Find where the given text appears and provide that cell's center as (X, Y) coordinate. 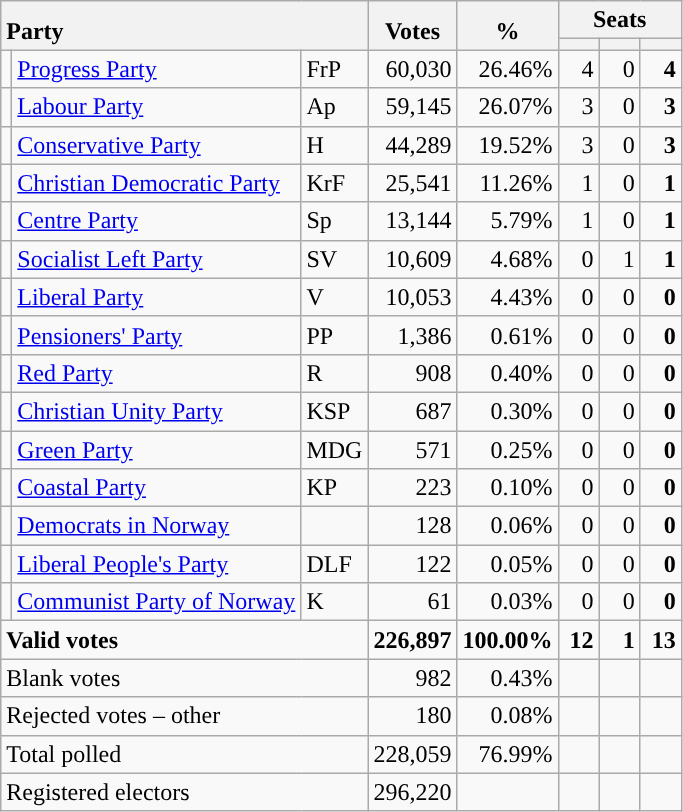
11.26% (508, 183)
25,541 (412, 183)
26.46% (508, 69)
100.00% (508, 640)
Sp (334, 221)
0.40% (508, 373)
0.08% (508, 716)
PP (334, 335)
19.52% (508, 145)
26.07% (508, 107)
KSP (334, 411)
R (334, 373)
0.06% (508, 526)
Pensioners' Party (156, 335)
61 (412, 602)
296,220 (412, 792)
571 (412, 449)
Centre Party (156, 221)
76.99% (508, 754)
Labour Party (156, 107)
Red Party (156, 373)
Green Party (156, 449)
0.05% (508, 564)
13 (660, 640)
Christian Unity Party (156, 411)
10,053 (412, 297)
Liberal Party (156, 297)
Registered electors (184, 792)
Rejected votes – other (184, 716)
Democrats in Norway (156, 526)
Coastal Party (156, 488)
0.61% (508, 335)
% (508, 26)
122 (412, 564)
128 (412, 526)
12 (578, 640)
MDG (334, 449)
V (334, 297)
982 (412, 678)
0.43% (508, 678)
H (334, 145)
5.79% (508, 221)
SV (334, 259)
0.03% (508, 602)
13,144 (412, 221)
0.10% (508, 488)
0.30% (508, 411)
Party (184, 26)
Votes (412, 26)
4.43% (508, 297)
Blank votes (184, 678)
Conservative Party (156, 145)
Communist Party of Norway (156, 602)
60,030 (412, 69)
0.25% (508, 449)
Liberal People's Party (156, 564)
K (334, 602)
59,145 (412, 107)
KrF (334, 183)
228,059 (412, 754)
44,289 (412, 145)
10,609 (412, 259)
223 (412, 488)
DLF (334, 564)
687 (412, 411)
Ap (334, 107)
908 (412, 373)
1,386 (412, 335)
Valid votes (184, 640)
Total polled (184, 754)
226,897 (412, 640)
4.68% (508, 259)
KP (334, 488)
Progress Party (156, 69)
FrP (334, 69)
Christian Democratic Party (156, 183)
Seats (620, 20)
Socialist Left Party (156, 259)
180 (412, 716)
